Return the (x, y) coordinate for the center point of the cell that contains the specified text.  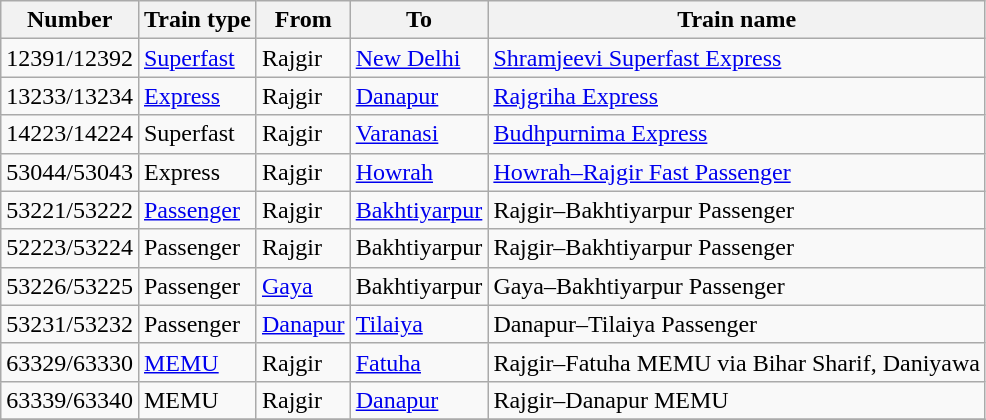
Varanasi (419, 134)
Shramjeevi Superfast Express (737, 58)
From (303, 20)
Danapur–Tilaiya Passenger (737, 324)
Howrah–Rajgir Fast Passenger (737, 172)
Gaya (303, 286)
12391/12392 (70, 58)
Budhpurnima Express (737, 134)
14223/14224 (70, 134)
52223/53224 (70, 248)
Howrah (419, 172)
Gaya–Bakhtiyarpur Passenger (737, 286)
Train name (737, 20)
13233/13234 (70, 96)
To (419, 20)
53231/53232 (70, 324)
53221/53222 (70, 210)
53044/53043 (70, 172)
Rajgriha Express (737, 96)
Rajgir–Fatuha MEMU via Bihar Sharif, Daniyawa (737, 362)
53226/53225 (70, 286)
Number (70, 20)
New Delhi (419, 58)
Rajgir–Danapur MEMU (737, 400)
63329/63330 (70, 362)
63339/63340 (70, 400)
Fatuha (419, 362)
Train type (197, 20)
Tilaiya (419, 324)
